Provide the (X, Y) coordinate of the cell's center where the given text is located.  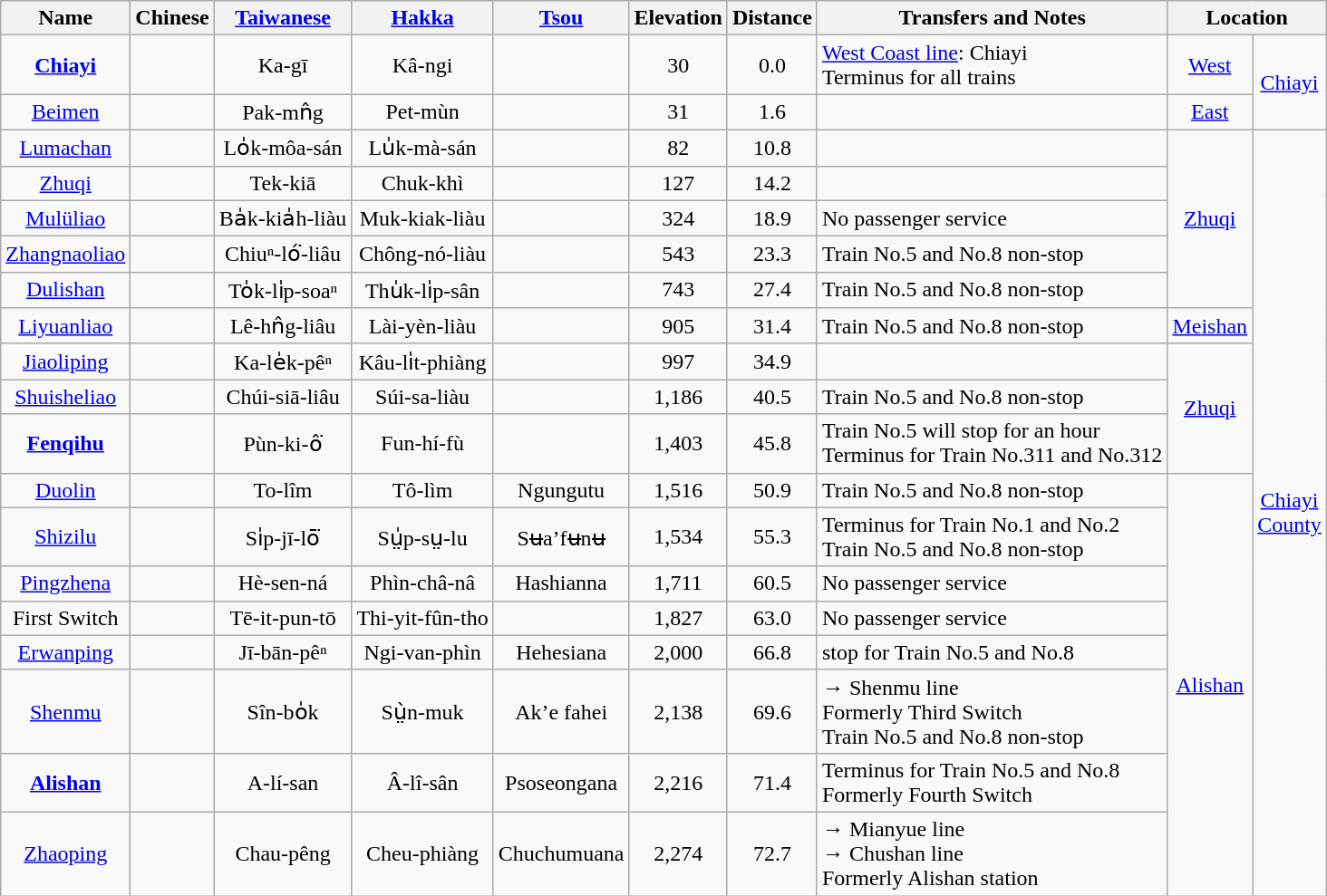
60.5 (772, 583)
Si̍p-jī-lō͘ (283, 536)
Kâu-li̍t-phiàng (422, 361)
Tsou (561, 18)
Sṳ̍p-sṳ-lu (422, 536)
1,711 (678, 583)
82 (678, 148)
Psoseongana (561, 783)
55.3 (772, 536)
Chau-pêng (283, 853)
Sîn-bo̍k (283, 711)
Liyuanliao (65, 326)
Pet-mùn (422, 112)
Chông-nó-liàu (422, 255)
Pak-mn̂g (283, 112)
Ngi-van-phìn (422, 652)
2,138 (678, 711)
905 (678, 326)
50.9 (772, 490)
71.4 (772, 783)
Fenqihu (65, 444)
1,516 (678, 490)
10.8 (772, 148)
Erwanping (65, 652)
Lê-hn̂g-liâu (283, 326)
0.0 (772, 65)
stop for Train No.5 and No.8 (992, 652)
Phìn-châ-nâ (422, 583)
27.4 (772, 290)
Chuchumuana (561, 853)
1.6 (772, 112)
Ak’e fahei (561, 711)
Sṳ̀n-muk (422, 711)
Hakka (422, 18)
1,403 (678, 444)
Location (1247, 18)
Sʉa’fʉnʉ (561, 536)
Transfers and Notes (992, 18)
1,534 (678, 536)
Lu̍k-mà-sán (422, 148)
Kâ-ngi (422, 65)
Shizilu (65, 536)
Distance (772, 18)
31 (678, 112)
ChiayiCounty (1290, 513)
Chiuⁿ-ló͘-liâu (283, 255)
Lài-yèn-liàu (422, 326)
→ Mianyue line→ Chushan lineFormerly Alishan station (992, 853)
Shenmu (65, 711)
Hè-sen-ná (283, 583)
Lumachan (65, 148)
Chinese (172, 18)
543 (678, 255)
Hashianna (561, 583)
Pùn-ki-ô͘ (283, 444)
Chuk-khì (422, 183)
Mulüliao (65, 218)
Chúi-siā-liâu (283, 397)
Fun-hí-fù (422, 444)
Zhaoping (65, 853)
1,186 (678, 397)
West Coast line: ChiayiTerminus for all trains (992, 65)
Cheu-phiàng (422, 853)
To̍k-li̍p-soaⁿ (283, 290)
Meishan (1210, 326)
A-lí-san (283, 783)
72.7 (772, 853)
Tek-kiā (283, 183)
997 (678, 361)
Jiaoliping (65, 361)
40.5 (772, 397)
Train No.5 will stop for an hourTerminus for Train No.311 and No.312 (992, 444)
Shuisheliao (65, 397)
743 (678, 290)
Muk-kiak-liàu (422, 218)
Pingzhena (65, 583)
66.8 (772, 652)
2,000 (678, 652)
Beimen (65, 112)
31.4 (772, 326)
Thu̍k-li̍p-sân (422, 290)
Ka-le̍k-pêⁿ (283, 361)
Dulishan (65, 290)
Tē-it-pun-tō (283, 618)
Terminus for Train No.1 and No.2Train No.5 and No.8 non-stop (992, 536)
2,216 (678, 783)
Súi-sa-liàu (422, 397)
West (1210, 65)
East (1210, 112)
14.2 (772, 183)
Terminus for Train No.5 and No.8Formerly Fourth Switch (992, 783)
Duolin (65, 490)
Ka-gī (283, 65)
First Switch (65, 618)
→ Shenmu lineFormerly Third SwitchTrain No.5 and No.8 non-stop (992, 711)
2,274 (678, 853)
45.8 (772, 444)
Hehesiana (561, 652)
Â-lî-sân (422, 783)
Ba̍k-kia̍h-liàu (283, 218)
324 (678, 218)
Elevation (678, 18)
23.3 (772, 255)
Name (65, 18)
Ngungutu (561, 490)
Thi-yit-fûn-tho (422, 618)
127 (678, 183)
34.9 (772, 361)
Tô-lìm (422, 490)
1,827 (678, 618)
To-lîm (283, 490)
63.0 (772, 618)
Zhangnaoliao (65, 255)
Lo̍k-môa-sán (283, 148)
30 (678, 65)
69.6 (772, 711)
Jī-bān-pêⁿ (283, 652)
18.9 (772, 218)
Taiwanese (283, 18)
